Detect which cell encompasses the target text, then output its (x, y) center coordinate. 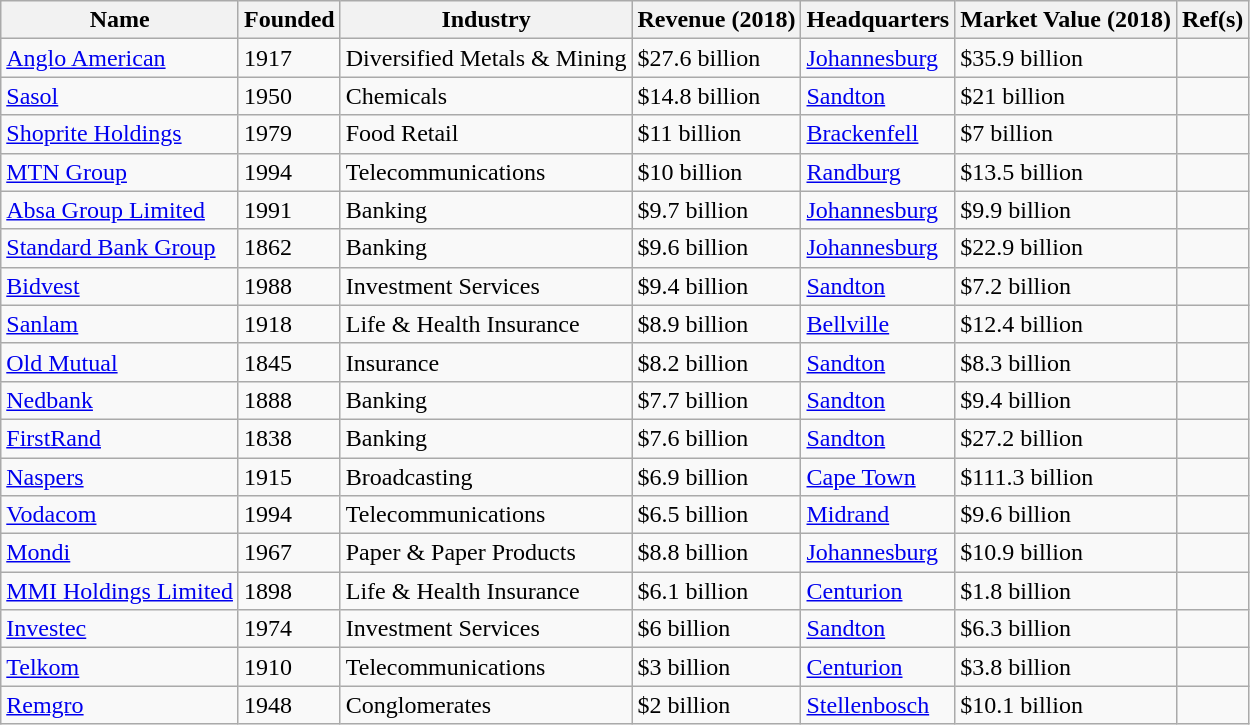
$27.6 billion (716, 58)
FirstRand (120, 438)
Headquarters (878, 20)
$8.2 billion (716, 362)
$9.9 billion (1066, 210)
$1.8 billion (1066, 591)
$111.3 billion (1066, 477)
$8.8 billion (716, 553)
1988 (289, 286)
$7 billion (1066, 134)
1910 (289, 667)
Old Mutual (120, 362)
Sasol (120, 96)
$6.9 billion (716, 477)
1974 (289, 629)
Nedbank (120, 400)
Absa Group Limited (120, 210)
Paper & Paper Products (486, 553)
Insurance (486, 362)
1948 (289, 705)
$10.9 billion (1066, 553)
$10.1 billion (1066, 705)
Chemicals (486, 96)
Telkom (120, 667)
1979 (289, 134)
$8.3 billion (1066, 362)
Naspers (120, 477)
Remgro (120, 705)
Bidvest (120, 286)
1838 (289, 438)
$8.9 billion (716, 324)
1991 (289, 210)
Bellville (878, 324)
Vodacom (120, 515)
1845 (289, 362)
$6 billion (716, 629)
$35.9 billion (1066, 58)
Shoprite Holdings (120, 134)
Market Value (2018) (1066, 20)
Industry (486, 20)
$14.8 billion (716, 96)
Diversified Metals & Mining (486, 58)
$22.9 billion (1066, 248)
Conglomerates (486, 705)
1918 (289, 324)
Ref(s) (1212, 20)
$27.2 billion (1066, 438)
1967 (289, 553)
MMI Holdings Limited (120, 591)
$9.7 billion (716, 210)
Mondi (120, 553)
$11 billion (716, 134)
$3 billion (716, 667)
Food Retail (486, 134)
Investec (120, 629)
Brackenfell (878, 134)
$10 billion (716, 172)
$7.6 billion (716, 438)
MTN Group (120, 172)
Cape Town (878, 477)
1950 (289, 96)
$6.1 billion (716, 591)
$6.3 billion (1066, 629)
$6.5 billion (716, 515)
$13.5 billion (1066, 172)
Sanlam (120, 324)
Revenue (2018) (716, 20)
$21 billion (1066, 96)
Stellenbosch (878, 705)
1917 (289, 58)
$7.7 billion (716, 400)
Anglo American (120, 58)
1862 (289, 248)
1915 (289, 477)
Founded (289, 20)
1898 (289, 591)
$7.2 billion (1066, 286)
Broadcasting (486, 477)
Randburg (878, 172)
$2 billion (716, 705)
1888 (289, 400)
Standard Bank Group (120, 248)
$12.4 billion (1066, 324)
$3.8 billion (1066, 667)
Midrand (878, 515)
Name (120, 20)
